Extract the [X, Y] coordinate from the center of the cell holding the provided text.  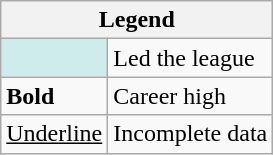
Incomplete data [190, 134]
Legend [137, 20]
Led the league [190, 58]
Bold [54, 96]
Underline [54, 134]
Career high [190, 96]
